Output the [x, y] coordinate of the center of the cell containing the given text.  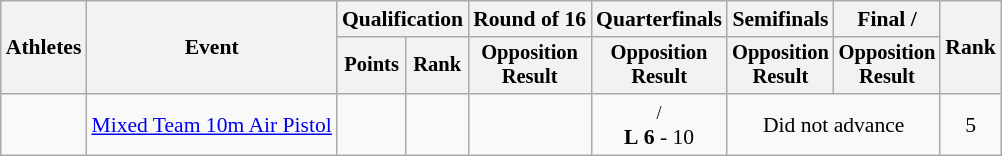
Did not advance [834, 124]
Points [372, 66]
Mixed Team 10m Air Pistol [211, 124]
Event [211, 48]
Final / [888, 19]
Semifinals [780, 19]
Quarterfinals [659, 19]
5 [970, 124]
Round of 16 [530, 19]
Qualification [402, 19]
/ L 6 - 10 [659, 124]
Athletes [44, 48]
